Extract the (X, Y) coordinate from the center of the cell holding the provided text.  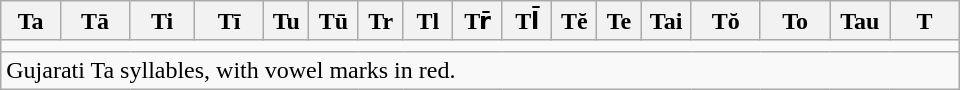
Tl (428, 21)
Tr (380, 21)
Tĕ (574, 21)
Te (620, 21)
Tŏ (726, 21)
Ta (31, 21)
Tī (229, 21)
To (795, 21)
Ti (162, 21)
Tū (334, 21)
Tu (286, 21)
Tl̄ (527, 21)
Tā (95, 21)
T (925, 21)
Tr̄ (478, 21)
Tau (860, 21)
Gujarati Ta syllables, with vowel marks in red. (480, 70)
Tai (666, 21)
